Return (x, y) of the center of cell containing provided text 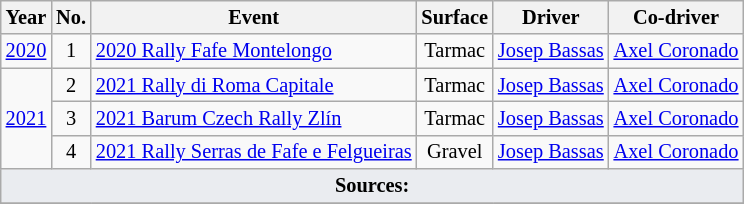
2021 Rally di Roma Capitale (254, 85)
Surface (455, 17)
No. (71, 17)
3 (71, 118)
Driver (551, 17)
2021 (26, 118)
2 (71, 85)
Gravel (455, 152)
2021 Barum Czech Rally Zlín (254, 118)
Event (254, 17)
2020 Rally Fafe Montelongo (254, 51)
2020 (26, 51)
4 (71, 152)
Sources: (372, 186)
2021 Rally Serras de Fafe e Felgueiras (254, 152)
1 (71, 51)
Co-driver (676, 17)
Year (26, 17)
